Scan for the cell matching the given text and deliver its [x, y] coordinate at center. 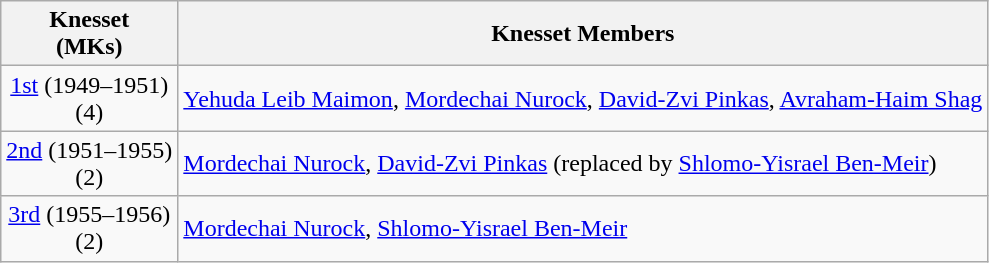
Mordechai Nurock, David-Zvi Pinkas (replaced by Shlomo-Yisrael Ben-Meir) [583, 164]
Knesset(MKs) [90, 34]
Knesset Members [583, 34]
1st (1949–1951)(4) [90, 98]
Yehuda Leib Maimon, Mordechai Nurock, David-Zvi Pinkas, Avraham-Haim Shag [583, 98]
3rd (1955–1956)(2) [90, 228]
Mordechai Nurock, Shlomo-Yisrael Ben-Meir [583, 228]
2nd (1951–1955)(2) [90, 164]
